Provide the [x, y] coordinate of the cell's center where the given text is located.  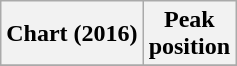
Chart (2016) [72, 34]
Peak position [189, 34]
